Search for the cell housing the specified text and yield its (X, Y) center coordinate. 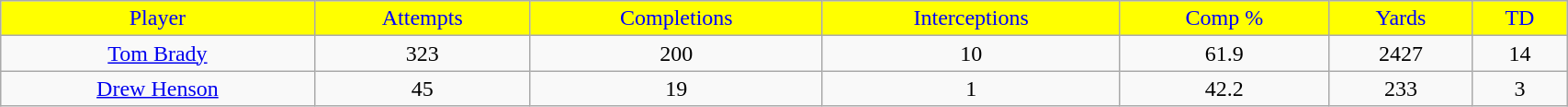
Player (158, 18)
3 (1519, 89)
200 (676, 53)
Yards (1402, 18)
19 (676, 89)
233 (1402, 89)
10 (971, 53)
Tom Brady (158, 53)
61.9 (1224, 53)
Drew Henson (158, 89)
14 (1519, 53)
2427 (1402, 53)
Interceptions (971, 18)
Completions (676, 18)
TD (1519, 18)
1 (971, 89)
42.2 (1224, 89)
Comp % (1224, 18)
323 (423, 53)
Attempts (423, 18)
45 (423, 89)
